From the cell containing the given text, extract its center point as (x, y) coordinate. 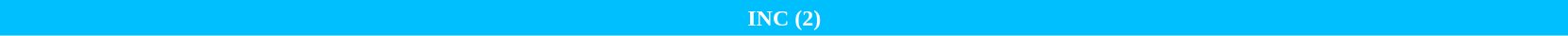
INC (2) (784, 18)
